Locate the cell with the specified text and output its [x, y] center coordinate. 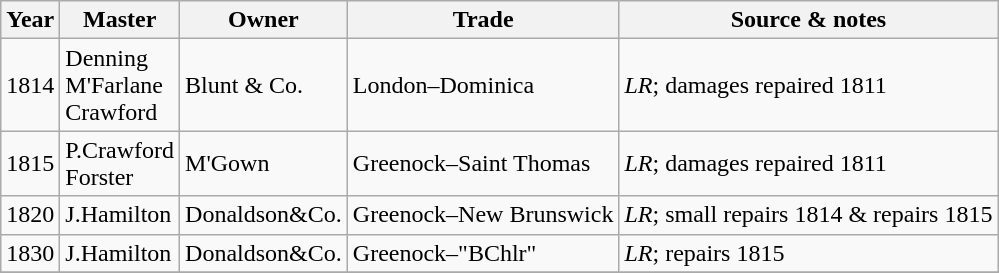
Master [120, 20]
P.CrawfordForster [120, 164]
LR; small repairs 1814 & repairs 1815 [808, 215]
LR; repairs 1815 [808, 253]
Greenock–New Brunswick [483, 215]
1830 [30, 253]
Greenock–Saint Thomas [483, 164]
London–Dominica [483, 85]
Year [30, 20]
1815 [30, 164]
Blunt & Co. [264, 85]
Source & notes [808, 20]
Owner [264, 20]
DenningM'FarlaneCrawford [120, 85]
Greenock–"BChlr" [483, 253]
1814 [30, 85]
Trade [483, 20]
M'Gown [264, 164]
1820 [30, 215]
